Return the [X, Y] coordinate for the center point of the cell that contains the specified text.  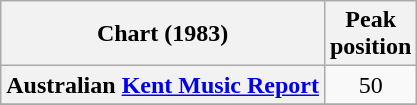
50 [370, 85]
Chart (1983) [163, 34]
Peakposition [370, 34]
Australian Kent Music Report [163, 85]
